Output the (X, Y) coordinate of the center of the cell containing the given text.  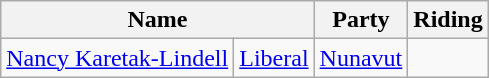
Name (158, 20)
Nunavut (361, 58)
Party (361, 20)
Liberal (274, 58)
Riding (448, 20)
Nancy Karetak-Lindell (118, 58)
